Locate the cell with the specified text and output its (x, y) center coordinate. 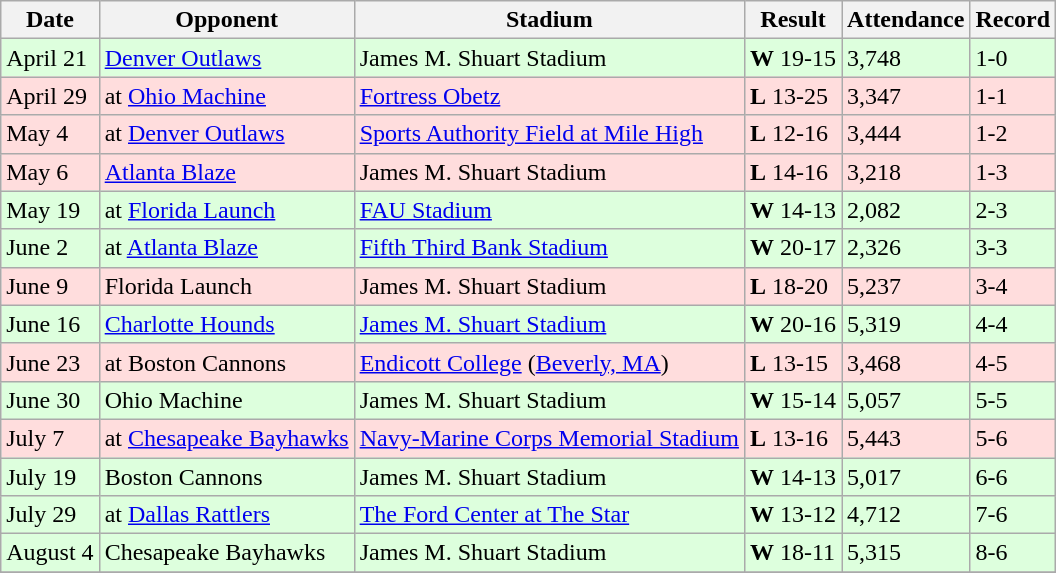
at Boston Cannons (226, 362)
at Dallas Rattlers (226, 515)
May 6 (50, 172)
3-4 (1013, 286)
3,347 (906, 96)
5-6 (1013, 438)
June 30 (50, 400)
Denver Outlaws (226, 58)
3,218 (906, 172)
June 16 (50, 324)
July 29 (50, 515)
W 20-17 (792, 248)
L 18-20 (792, 286)
at Denver Outlaws (226, 134)
W 15-14 (792, 400)
W 20-16 (792, 324)
L 13-15 (792, 362)
at Ohio Machine (226, 96)
FAU Stadium (549, 210)
1-1 (1013, 96)
at Atlanta Blaze (226, 248)
3,748 (906, 58)
6-6 (1013, 477)
Sports Authority Field at Mile High (549, 134)
3,468 (906, 362)
Florida Launch (226, 286)
4-5 (1013, 362)
at Florida Launch (226, 210)
1-2 (1013, 134)
5,319 (906, 324)
at Chesapeake Bayhawks (226, 438)
L 12-16 (792, 134)
3-3 (1013, 248)
Fifth Third Bank Stadium (549, 248)
L 13-16 (792, 438)
4-4 (1013, 324)
5,315 (906, 553)
August 4 (50, 553)
5,237 (906, 286)
Atlanta Blaze (226, 172)
3,444 (906, 134)
2,082 (906, 210)
4,712 (906, 515)
5-5 (1013, 400)
8-6 (1013, 553)
July 7 (50, 438)
April 21 (50, 58)
June 2 (50, 248)
W 19-15 (792, 58)
The Ford Center at The Star (549, 515)
2,326 (906, 248)
Navy-Marine Corps Memorial Stadium (549, 438)
July 19 (50, 477)
April 29 (50, 96)
1-0 (1013, 58)
May 4 (50, 134)
Result (792, 20)
Date (50, 20)
June 23 (50, 362)
5,017 (906, 477)
L 14-16 (792, 172)
Chesapeake Bayhawks (226, 553)
Charlotte Hounds (226, 324)
Ohio Machine (226, 400)
5,443 (906, 438)
7-6 (1013, 515)
Boston Cannons (226, 477)
5,057 (906, 400)
W 18-11 (792, 553)
Opponent (226, 20)
Fortress Obetz (549, 96)
Attendance (906, 20)
Endicott College (Beverly, MA) (549, 362)
Record (1013, 20)
L 13-25 (792, 96)
Stadium (549, 20)
W 13-12 (792, 515)
2-3 (1013, 210)
May 19 (50, 210)
1-3 (1013, 172)
June 9 (50, 286)
